Search for the cell housing the specified text and yield its (X, Y) center coordinate. 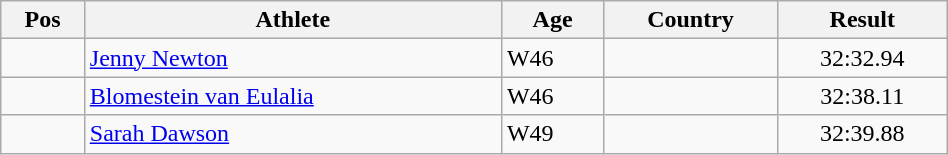
32:32.94 (862, 58)
Age (552, 20)
Country (690, 20)
32:38.11 (862, 96)
W49 (552, 134)
Result (862, 20)
Jenny Newton (292, 58)
32:39.88 (862, 134)
Blomestein van Eulalia (292, 96)
Athlete (292, 20)
Sarah Dawson (292, 134)
Pos (43, 20)
